Capture the cell that displays the provided text and extract its (x, y) central coordinate. 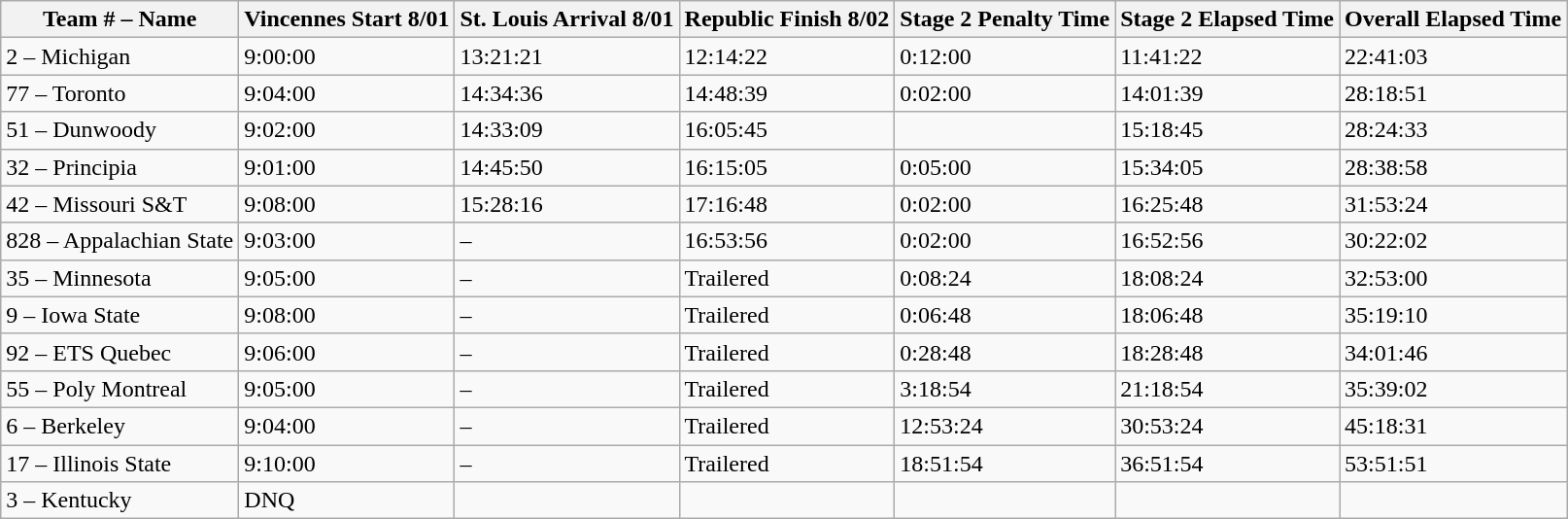
9 – Iowa State (120, 315)
34:01:46 (1453, 352)
9:01:00 (347, 167)
31:53:24 (1453, 204)
77 – Toronto (120, 93)
92 – ETS Quebec (120, 352)
12:14:22 (787, 56)
36:51:54 (1228, 464)
0:08:24 (1005, 278)
30:53:24 (1228, 426)
0:12:00 (1005, 56)
9:00:00 (347, 56)
16:53:56 (787, 241)
28:18:51 (1453, 93)
12:53:24 (1005, 426)
15:18:45 (1228, 130)
28:24:33 (1453, 130)
14:33:09 (567, 130)
35:39:02 (1453, 389)
Vincennes Start 8/01 (347, 19)
15:34:05 (1228, 167)
22:41:03 (1453, 56)
17:16:48 (787, 204)
6 – Berkeley (120, 426)
9:03:00 (347, 241)
42 – Missouri S&T (120, 204)
51 – Dunwoody (120, 130)
828 – Appalachian State (120, 241)
2 – Michigan (120, 56)
Overall Elapsed Time (1453, 19)
18:28:48 (1228, 352)
32 – Principia (120, 167)
21:18:54 (1228, 389)
13:21:21 (567, 56)
32:53:00 (1453, 278)
16:52:56 (1228, 241)
35:19:10 (1453, 315)
30:22:02 (1453, 241)
18:08:24 (1228, 278)
16:05:45 (787, 130)
45:18:31 (1453, 426)
3 – Kentucky (120, 501)
18:51:54 (1005, 464)
14:48:39 (787, 93)
17 – Illinois State (120, 464)
3:18:54 (1005, 389)
Republic Finish 8/02 (787, 19)
9:06:00 (347, 352)
14:34:36 (567, 93)
0:28:48 (1005, 352)
55 – Poly Montreal (120, 389)
DNQ (347, 501)
14:01:39 (1228, 93)
18:06:48 (1228, 315)
53:51:51 (1453, 464)
14:45:50 (567, 167)
Team # – Name (120, 19)
0:05:00 (1005, 167)
0:06:48 (1005, 315)
9:10:00 (347, 464)
35 – Minnesota (120, 278)
Stage 2 Elapsed Time (1228, 19)
16:15:05 (787, 167)
15:28:16 (567, 204)
Stage 2 Penalty Time (1005, 19)
28:38:58 (1453, 167)
11:41:22 (1228, 56)
9:02:00 (347, 130)
St. Louis Arrival 8/01 (567, 19)
16:25:48 (1228, 204)
